Detect which cell encompasses the target text, then output its (x, y) center coordinate. 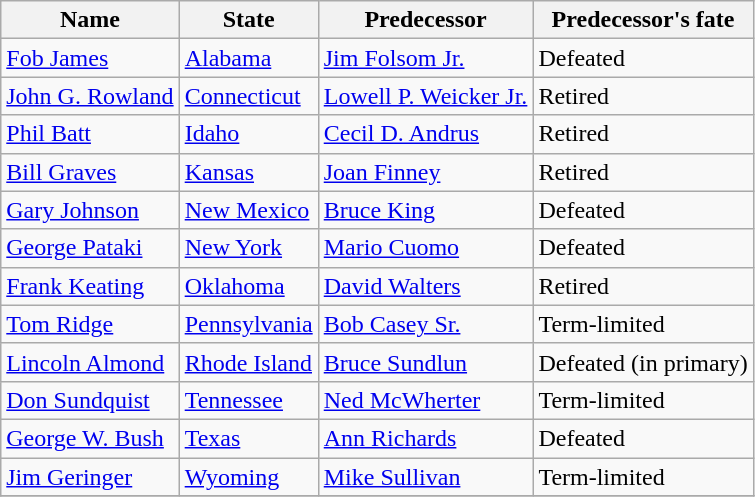
Ned McWherter (426, 400)
David Walters (426, 286)
Defeated (in primary) (643, 362)
Predecessor (426, 20)
Bill Graves (90, 172)
Ann Richards (426, 438)
Joan Finney (426, 172)
Don Sundquist (90, 400)
Idaho (248, 134)
Mike Sullivan (426, 477)
Wyoming (248, 477)
State (248, 20)
Oklahoma (248, 286)
Tom Ridge (90, 324)
Kansas (248, 172)
Bob Casey Sr. (426, 324)
Connecticut (248, 96)
Bruce King (426, 210)
John G. Rowland (90, 96)
Predecessor's fate (643, 20)
George Pataki (90, 248)
Bruce Sundlun (426, 362)
Rhode Island (248, 362)
Phil Batt (90, 134)
Frank Keating (90, 286)
New Mexico (248, 210)
Gary Johnson (90, 210)
Name (90, 20)
Lincoln Almond (90, 362)
Pennsylvania (248, 324)
Texas (248, 438)
Tennessee (248, 400)
Jim Folsom Jr. (426, 58)
Fob James (90, 58)
Jim Geringer (90, 477)
Alabama (248, 58)
Mario Cuomo (426, 248)
New York (248, 248)
George W. Bush (90, 438)
Cecil D. Andrus (426, 134)
Lowell P. Weicker Jr. (426, 96)
